Identify which cell holds the provided text, then report its (X, Y) central coordinate. 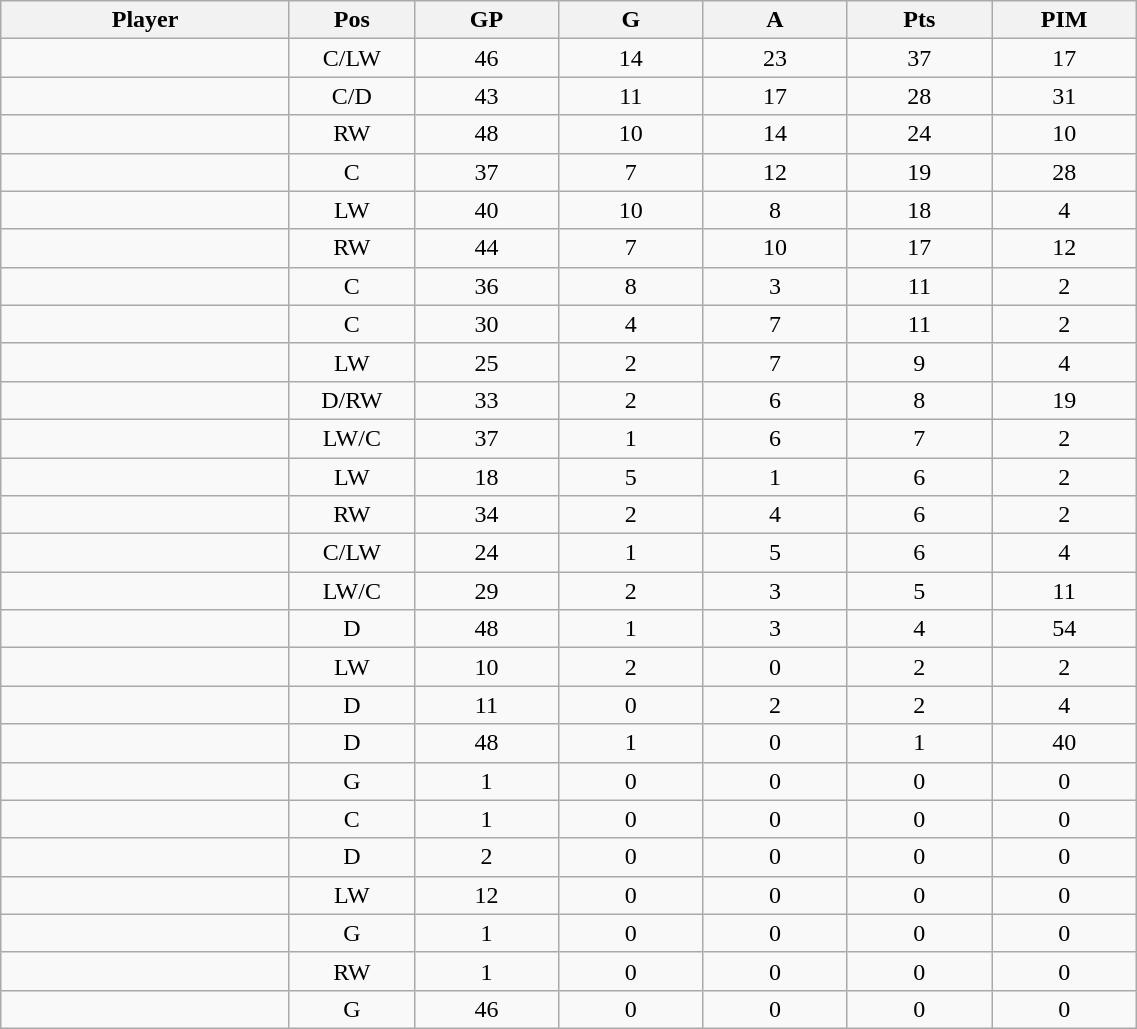
36 (486, 286)
54 (1064, 629)
23 (775, 58)
A (775, 20)
9 (919, 362)
C/D (352, 96)
30 (486, 324)
34 (486, 515)
Pts (919, 20)
PIM (1064, 20)
Pos (352, 20)
29 (486, 591)
33 (486, 400)
44 (486, 248)
25 (486, 362)
Player (146, 20)
D/RW (352, 400)
43 (486, 96)
31 (1064, 96)
GP (486, 20)
